Detect which cell encompasses the target text, then output its [X, Y] center coordinate. 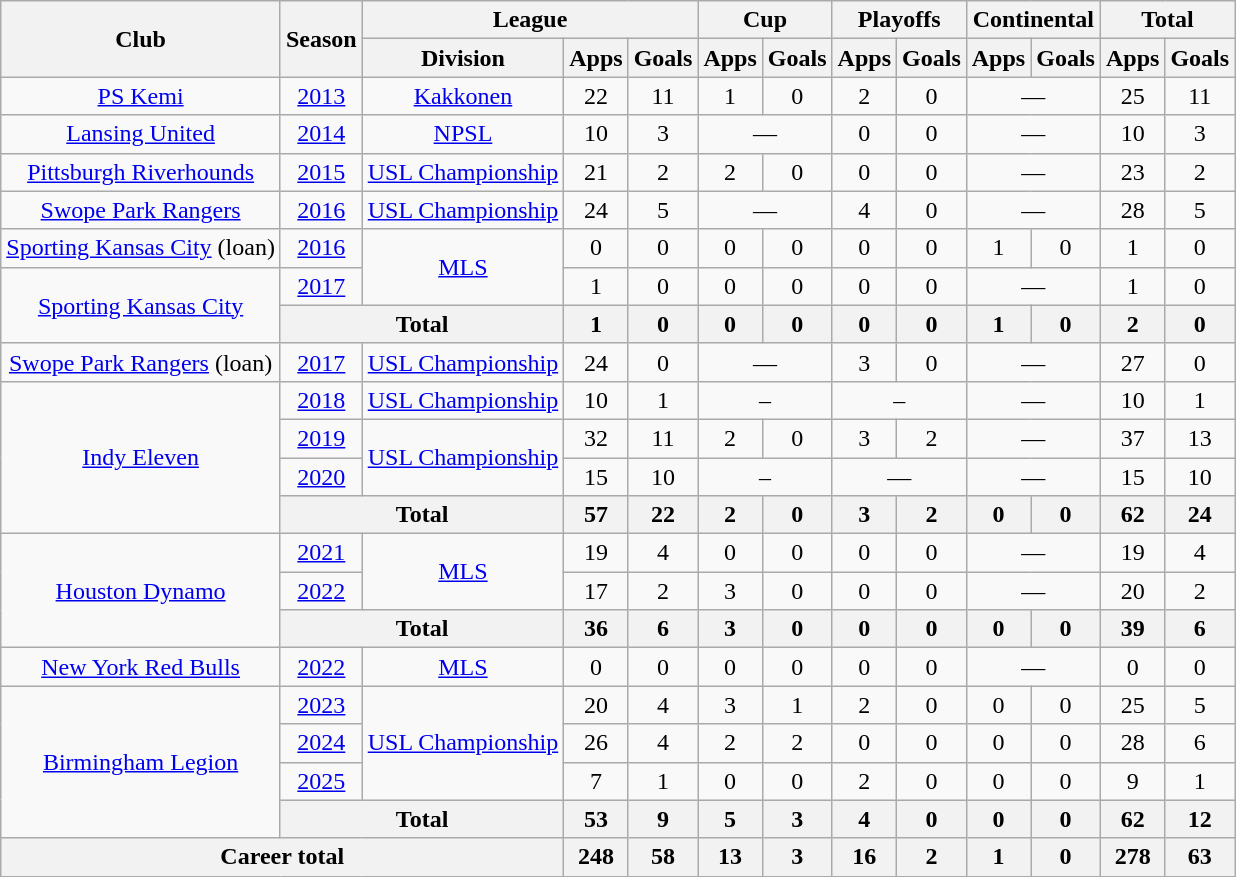
53 [596, 819]
Swope Park Rangers [141, 210]
23 [1132, 172]
7 [596, 781]
Birmingham Legion [141, 762]
39 [1132, 629]
2024 [321, 743]
Houston Dynamo [141, 591]
Career total [282, 857]
2023 [321, 705]
58 [663, 857]
27 [1132, 362]
2019 [321, 438]
2020 [321, 477]
Division [463, 58]
League [530, 20]
Cup [765, 20]
2013 [321, 96]
248 [596, 857]
17 [596, 591]
Club [141, 39]
Season [321, 39]
278 [1132, 857]
Pittsburgh Riverhounds [141, 172]
Kakkonen [463, 96]
21 [596, 172]
NPSL [463, 134]
16 [864, 857]
2025 [321, 781]
Swope Park Rangers (loan) [141, 362]
Sporting Kansas City (loan) [141, 248]
Continental [1033, 20]
New York Red Bulls [141, 667]
26 [596, 743]
Sporting Kansas City [141, 305]
Playoffs [899, 20]
Indy Eleven [141, 457]
36 [596, 629]
12 [1200, 819]
2014 [321, 134]
63 [1200, 857]
57 [596, 515]
32 [596, 438]
37 [1132, 438]
2021 [321, 553]
2018 [321, 400]
Lansing United [141, 134]
PS Kemi [141, 96]
2015 [321, 172]
